Extract the (X, Y) coordinate from the center of the cell holding the provided text.  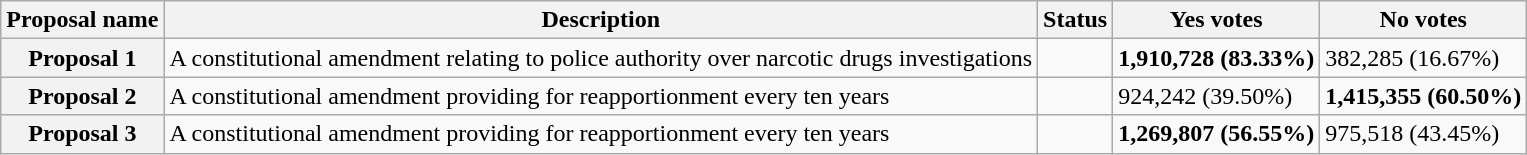
Status (1076, 20)
975,518 (43.45%) (1424, 134)
1,269,807 (56.55%) (1216, 134)
1,415,355 (60.50%) (1424, 96)
Proposal name (82, 20)
Proposal 3 (82, 134)
Proposal 2 (82, 96)
Description (601, 20)
Proposal 1 (82, 58)
1,910,728 (83.33%) (1216, 58)
Yes votes (1216, 20)
A constitutional amendment relating to police authority over narcotic drugs investigations (601, 58)
No votes (1424, 20)
924,242 (39.50%) (1216, 96)
382,285 (16.67%) (1424, 58)
